For the text-containing cell, return its midpoint in [x, y] coordinate format. 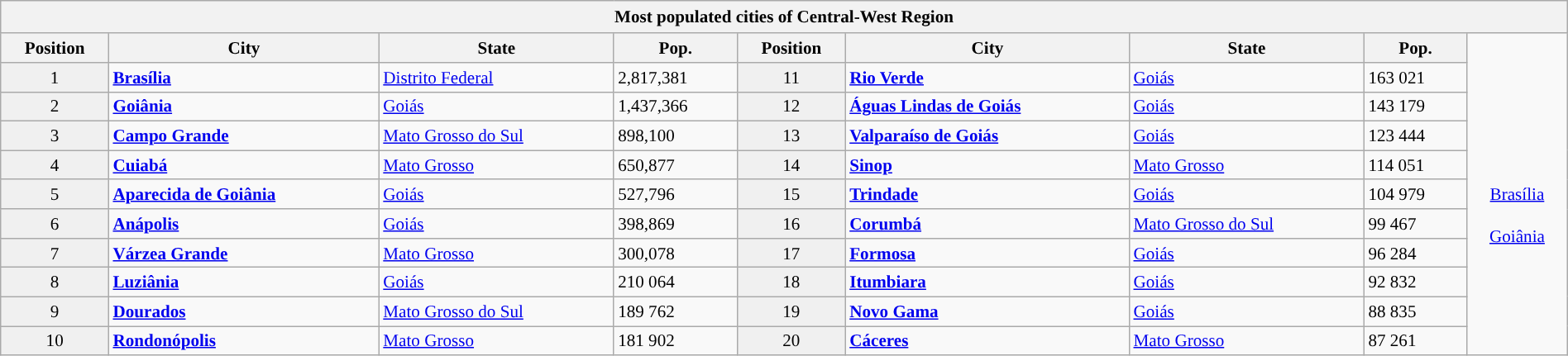
Trindade [987, 195]
Aparecida de Goiânia [245, 195]
15 [791, 195]
2 [55, 106]
14 [791, 165]
300,078 [675, 253]
Corumbá [987, 223]
Goiânia [245, 106]
12 [791, 106]
210 064 [675, 282]
Dourados [245, 311]
6 [55, 223]
17 [791, 253]
189 762 [675, 311]
104 979 [1415, 195]
898,100 [675, 135]
Várzea Grande [245, 253]
114 051 [1415, 165]
Formosa [987, 253]
19 [791, 311]
650,877 [675, 165]
3 [55, 135]
Distrito Federal [496, 78]
Anápolis [245, 223]
181 902 [675, 340]
10 [55, 340]
7 [55, 253]
Rio Verde [987, 78]
Cuiabá [245, 165]
13 [791, 135]
Cáceres [987, 340]
2,817,381 [675, 78]
398,869 [675, 223]
8 [55, 282]
163 021 [1415, 78]
5 [55, 195]
Itumbiara [987, 282]
4 [55, 165]
96 284 [1415, 253]
Novo Gama [987, 311]
99 467 [1415, 223]
11 [791, 78]
88 835 [1415, 311]
Brasília [245, 78]
9 [55, 311]
1 [55, 78]
Valparaíso de Goiás [987, 135]
20 [791, 340]
16 [791, 223]
143 179 [1415, 106]
87 261 [1415, 340]
Most populated cities of Central-West Region [784, 17]
Rondonópolis [245, 340]
1,437,366 [675, 106]
123 444 [1415, 135]
Sinop [987, 165]
Luziânia [245, 282]
Campo Grande [245, 135]
Brasília Goiânia [1518, 194]
92 832 [1415, 282]
18 [791, 282]
527,796 [675, 195]
Águas Lindas de Goiás [987, 106]
